Locate the cell with the specified text and output its (x, y) center coordinate. 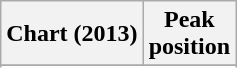
Chart (2013) (72, 34)
Peakposition (189, 34)
